From the cell containing the given text, extract its center point as [X, Y] coordinate. 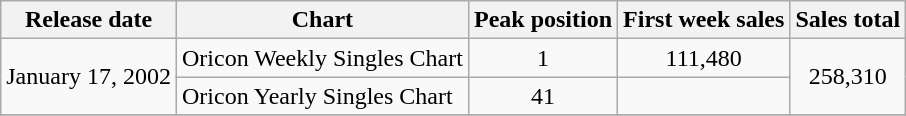
January 17, 2002 [89, 77]
41 [542, 96]
1 [542, 58]
111,480 [704, 58]
258,310 [848, 77]
Oricon Weekly Singles Chart [322, 58]
First week sales [704, 20]
Sales total [848, 20]
Chart [322, 20]
Peak position [542, 20]
Release date [89, 20]
Oricon Yearly Singles Chart [322, 96]
